From the cell containing the given text, extract its center point as [x, y] coordinate. 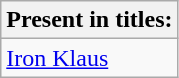
Iron Klaus [90, 58]
Present in titles: [90, 20]
